Find where the given text appears and provide that cell's center as (X, Y) coordinate. 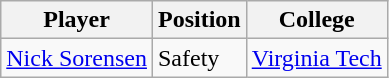
Virginia Tech (316, 58)
Player (77, 20)
College (316, 20)
Position (199, 20)
Nick Sorensen (77, 58)
Safety (199, 58)
